Scan for the cell matching the given text and deliver its (x, y) coordinate at center. 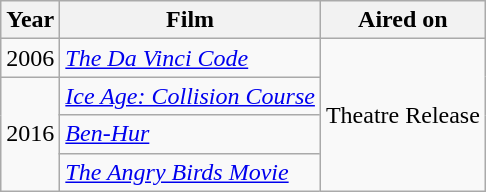
Theatre Release (402, 115)
Year (30, 20)
2006 (30, 58)
Ben-Hur (190, 134)
Aired on (402, 20)
The Angry Birds Movie (190, 172)
Ice Age: Collision Course (190, 96)
2016 (30, 134)
The Da Vinci Code (190, 58)
Film (190, 20)
